Return the [X, Y] coordinate for the center point of the cell that contains the specified text.  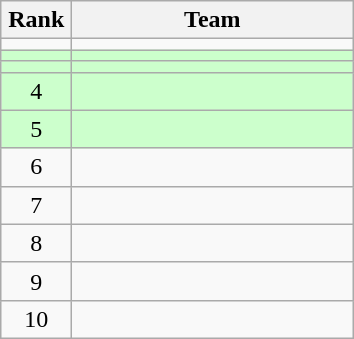
8 [36, 243]
6 [36, 167]
10 [36, 319]
7 [36, 205]
Rank [36, 20]
9 [36, 281]
Team [212, 20]
5 [36, 129]
4 [36, 91]
